Search for the cell housing the specified text and yield its (X, Y) center coordinate. 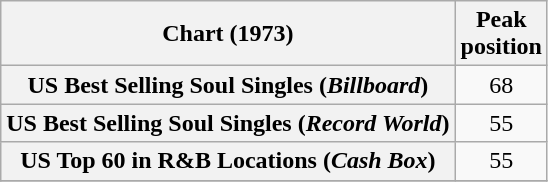
US Best Selling Soul Singles (Record World) (228, 123)
Peakposition (501, 34)
Chart (1973) (228, 34)
68 (501, 85)
US Top 60 in R&B Locations (Cash Box) (228, 161)
US Best Selling Soul Singles (Billboard) (228, 85)
